Identify which cell holds the provided text, then report its (x, y) central coordinate. 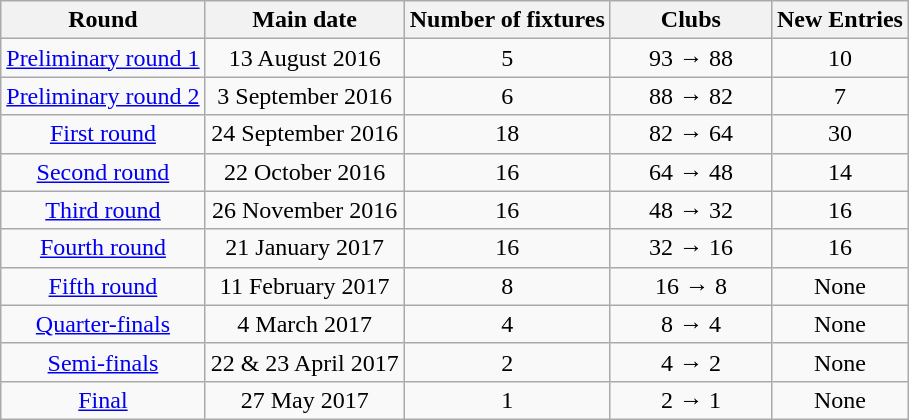
11 February 2017 (304, 286)
5 (507, 58)
2 → 1 (690, 400)
4 March 2017 (304, 324)
21 January 2017 (304, 248)
Preliminary round 1 (103, 58)
Final (103, 400)
14 (840, 172)
Second round (103, 172)
Preliminary round 2 (103, 96)
Round (103, 20)
Quarter-finals (103, 324)
New Entries (840, 20)
24 September 2016 (304, 134)
Fifth round (103, 286)
26 November 2016 (304, 210)
1 (507, 400)
3 September 2016 (304, 96)
22 & 23 April 2017 (304, 362)
64 → 48 (690, 172)
2 (507, 362)
27 May 2017 (304, 400)
8 (507, 286)
8 → 4 (690, 324)
16 → 8 (690, 286)
30 (840, 134)
Clubs (690, 20)
Number of fixtures (507, 20)
93 → 88 (690, 58)
4 → 2 (690, 362)
7 (840, 96)
Fourth round (103, 248)
88 → 82 (690, 96)
Semi-finals (103, 362)
4 (507, 324)
13 August 2016 (304, 58)
48 → 32 (690, 210)
82 → 64 (690, 134)
Third round (103, 210)
Main date (304, 20)
32 → 16 (690, 248)
22 October 2016 (304, 172)
10 (840, 58)
First round (103, 134)
6 (507, 96)
18 (507, 134)
